Search for the cell housing the specified text and yield its (X, Y) center coordinate. 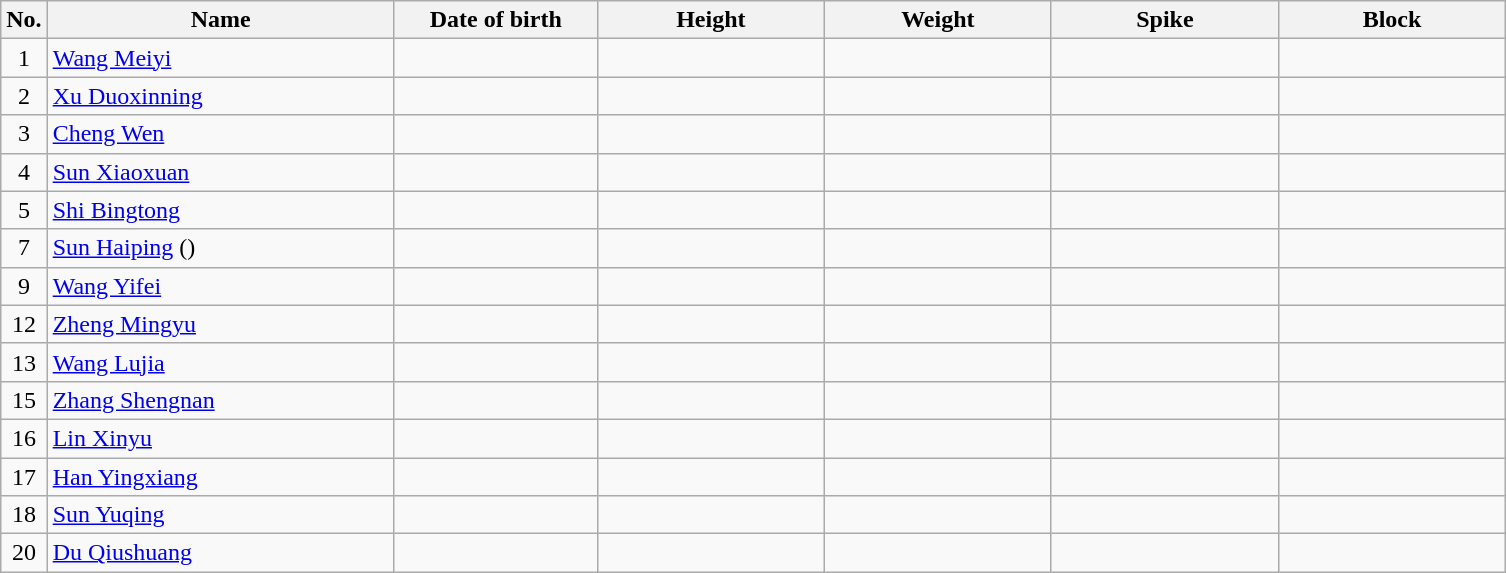
Zhang Shengnan (220, 400)
Xu Duoxinning (220, 96)
Lin Xinyu (220, 438)
9 (24, 286)
12 (24, 324)
Height (710, 20)
Han Yingxiang (220, 477)
Spike (1164, 20)
7 (24, 248)
15 (24, 400)
Shi Bingtong (220, 210)
Block (1392, 20)
Weight (938, 20)
Sun Xiaoxuan (220, 172)
Sun Yuqing (220, 515)
Wang Lujia (220, 362)
2 (24, 96)
Zheng Mingyu (220, 324)
Cheng Wen (220, 134)
16 (24, 438)
5 (24, 210)
20 (24, 553)
Du Qiushuang (220, 553)
18 (24, 515)
Date of birth (496, 20)
Wang Meiyi (220, 58)
3 (24, 134)
No. (24, 20)
Name (220, 20)
4 (24, 172)
13 (24, 362)
17 (24, 477)
Sun Haiping () (220, 248)
Wang Yifei (220, 286)
1 (24, 58)
